Scan for the cell matching the given text and deliver its [x, y] coordinate at center. 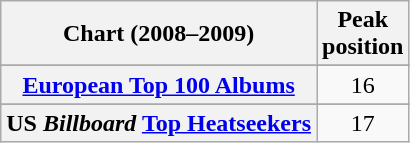
Peakposition [363, 34]
European Top 100 Albums [159, 85]
Chart (2008–2009) [159, 34]
17 [363, 123]
16 [363, 85]
US Billboard Top Heatseekers [159, 123]
